For the text-containing cell, return its midpoint in (X, Y) coordinate format. 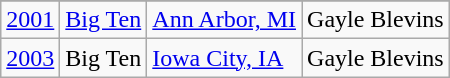
2001 (30, 20)
Ann Arbor, MI (224, 20)
Iowa City, IA (224, 58)
2003 (30, 58)
